Identify which cell holds the provided text, then report its [X, Y] central coordinate. 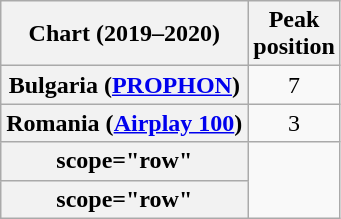
Romania (Airplay 100) [124, 123]
Chart (2019–2020) [124, 34]
7 [294, 85]
Peakposition [294, 34]
3 [294, 123]
Bulgaria (PROPHON) [124, 85]
